Return the [x, y] coordinate for the center point of the cell that contains the specified text.  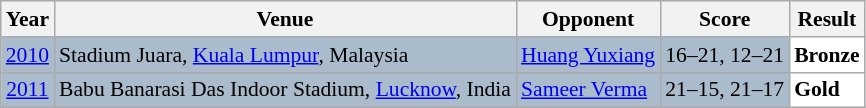
Bronze [827, 55]
Gold [827, 90]
Opponent [588, 19]
Score [724, 19]
2011 [28, 90]
16–21, 12–21 [724, 55]
Venue [285, 19]
Sameer Verma [588, 90]
Result [827, 19]
2010 [28, 55]
21–15, 21–17 [724, 90]
Year [28, 19]
Babu Banarasi Das Indoor Stadium, Lucknow, India [285, 90]
Stadium Juara, Kuala Lumpur, Malaysia [285, 55]
Huang Yuxiang [588, 55]
